Scan for the cell matching the given text and deliver its [x, y] coordinate at center. 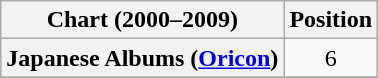
Chart (2000–2009) [142, 20]
6 [331, 58]
Position [331, 20]
Japanese Albums (Oricon) [142, 58]
